Locate the cell with the specified text and output its (X, Y) center coordinate. 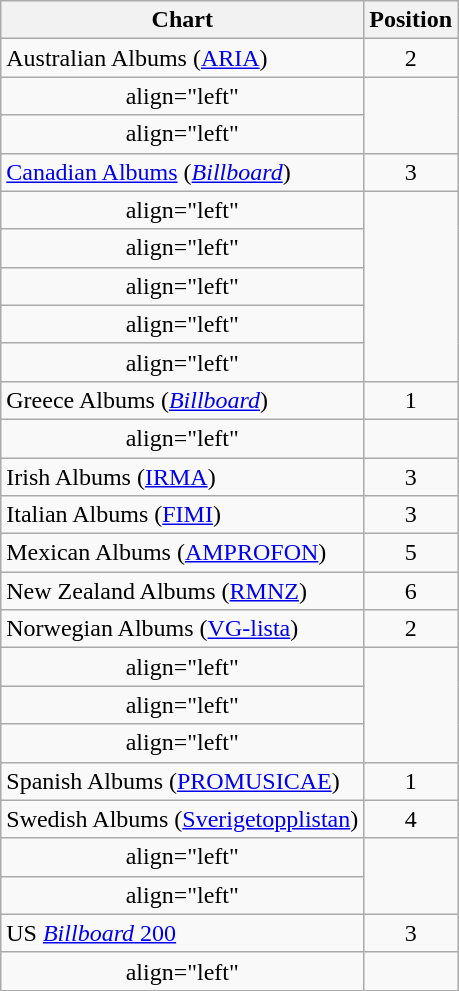
4 (411, 819)
Chart (182, 20)
Mexican Albums (AMPROFON) (182, 553)
Norwegian Albums (VG-lista) (182, 629)
Canadian Albums (Billboard) (182, 172)
Swedish Albums (Sverigetopplistan) (182, 819)
6 (411, 591)
Italian Albums (FIMI) (182, 515)
Australian Albums (ARIA) (182, 58)
US Billboard 200 (182, 933)
Spanish Albums (PROMUSICAE) (182, 781)
Position (411, 20)
Greece Albums (Billboard) (182, 400)
New Zealand Albums (RMNZ) (182, 591)
5 (411, 553)
Irish Albums (IRMA) (182, 477)
